Search for the cell housing the specified text and yield its (x, y) center coordinate. 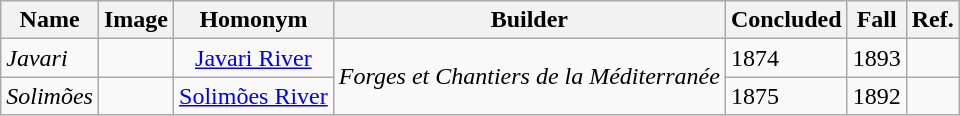
Solimões River (254, 96)
1875 (786, 96)
Javari River (254, 58)
Name (50, 20)
1874 (786, 58)
Ref. (932, 20)
Builder (529, 20)
Javari (50, 58)
Fall (876, 20)
Image (136, 20)
Homonym (254, 20)
Solimões (50, 96)
1893 (876, 58)
Concluded (786, 20)
1892 (876, 96)
Forges et Chantiers de la Méditerranée (529, 77)
